Capture the cell that displays the provided text and extract its [X, Y] central coordinate. 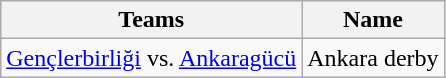
Teams [152, 20]
Ankara derby [373, 58]
Gençlerbirliği vs. Ankaragücü [152, 58]
Name [373, 20]
